Locate the cell with the specified text and output its [x, y] center coordinate. 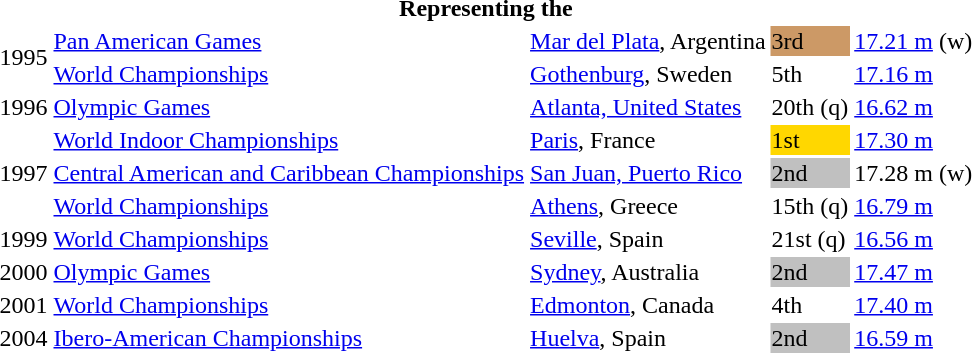
1st [810, 140]
4th [810, 305]
Huelva, Spain [648, 338]
Paris, France [648, 140]
Ibero-American Championships [289, 338]
15th (q) [810, 206]
Edmonton, Canada [648, 305]
Atlanta, United States [648, 107]
World Indoor Championships [289, 140]
Gothenburg, Sweden [648, 74]
20th (q) [810, 107]
5th [810, 74]
21st (q) [810, 239]
3rd [810, 41]
Seville, Spain [648, 239]
San Juan, Puerto Rico [648, 173]
Athens, Greece [648, 206]
Mar del Plata, Argentina [648, 41]
Pan American Games [289, 41]
Sydney, Australia [648, 272]
Central American and Caribbean Championships [289, 173]
